Return the [x, y] coordinate for the center point of the cell that contains the specified text.  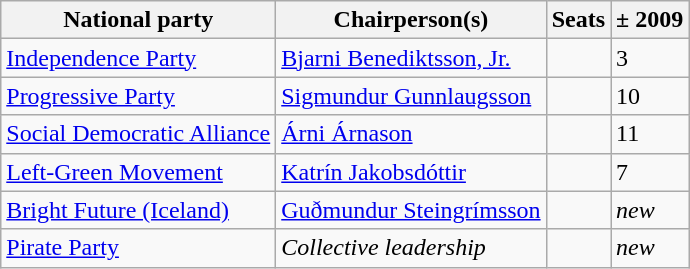
Pirate Party [138, 248]
Seats [578, 20]
Collective leadership [411, 248]
Social Democratic Alliance [138, 134]
National party [138, 20]
11 [650, 134]
Sigmundur Gunnlaugsson [411, 96]
Independence Party [138, 58]
10 [650, 96]
Chairperson(s) [411, 20]
Árni Árnason [411, 134]
Bjarni Benediktsson, Jr. [411, 58]
Bright Future (Iceland) [138, 210]
7 [650, 172]
Left-Green Movement [138, 172]
Guðmundur Steingrímsson [411, 210]
Katrín Jakobsdóttir [411, 172]
Progressive Party [138, 96]
3 [650, 58]
± 2009 [650, 20]
